Output the [x, y] coordinate of the center of the cell containing the given text.  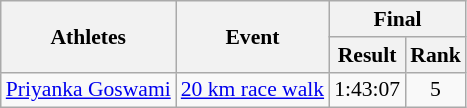
5 [436, 90]
Athletes [88, 36]
1:43:07 [367, 90]
20 km race walk [252, 90]
Priyanka Goswami [88, 90]
Rank [436, 55]
Final [398, 19]
Event [252, 36]
Result [367, 55]
